Scan for the cell matching the given text and deliver its (X, Y) coordinate at center. 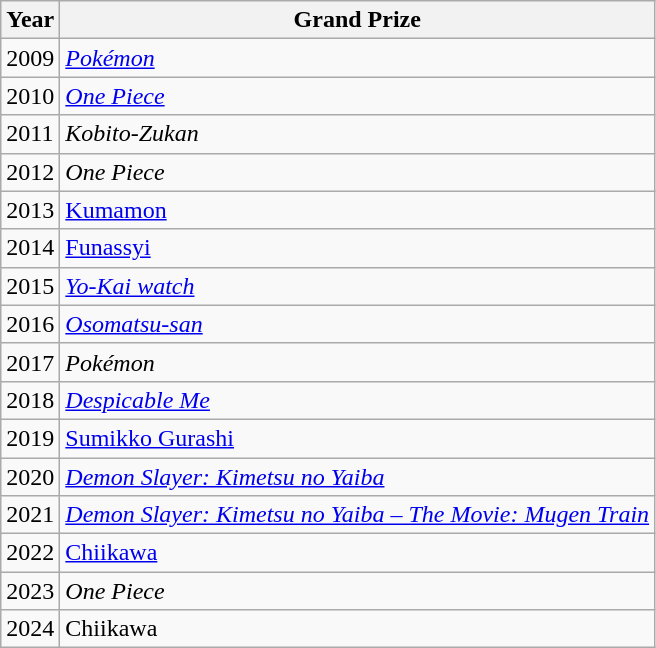
2021 (30, 515)
2014 (30, 248)
Despicable Me (358, 400)
2015 (30, 286)
2013 (30, 210)
2018 (30, 400)
2016 (30, 324)
Funassyi (358, 248)
Grand Prize (358, 20)
Sumikko Gurashi (358, 438)
Year (30, 20)
2019 (30, 438)
2009 (30, 58)
Osomatsu-san (358, 324)
2011 (30, 134)
Demon Slayer: Kimetsu no Yaiba (358, 477)
2024 (30, 629)
2020 (30, 477)
2023 (30, 591)
2017 (30, 362)
Kobito-Zukan (358, 134)
2010 (30, 96)
Yo-Kai watch (358, 286)
Demon Slayer: Kimetsu no Yaiba – The Movie: Mugen Train (358, 515)
2012 (30, 172)
2022 (30, 553)
Kumamon (358, 210)
